Output the [X, Y] coordinate of the center of the cell containing the given text.  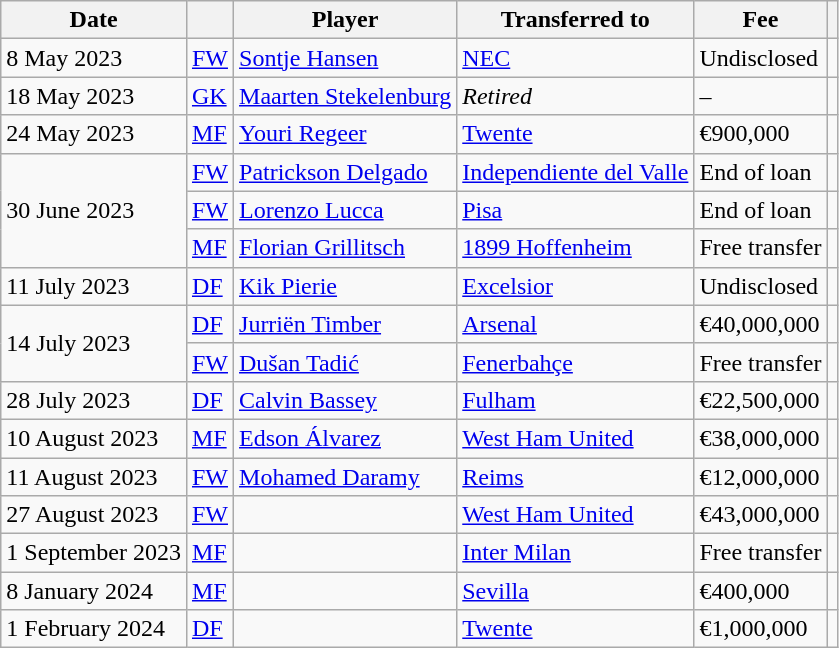
24 May 2023 [94, 134]
Jurriën Timber [346, 324]
1 September 2023 [94, 553]
€400,000 [760, 591]
Patrickson Delgado [346, 172]
€1,000,000 [760, 629]
€22,500,000 [760, 400]
Maarten Stekelenburg [346, 96]
Youri Regeer [346, 134]
1 February 2024 [94, 629]
10 August 2023 [94, 438]
Transferred to [576, 20]
18 May 2023 [94, 96]
Arsenal [576, 324]
€900,000 [760, 134]
11 August 2023 [94, 477]
– [760, 96]
Calvin Bassey [346, 400]
Lorenzo Lucca [346, 210]
Florian Grillitsch [346, 248]
28 July 2023 [94, 400]
Inter Milan [576, 553]
GK [210, 96]
Pisa [576, 210]
Excelsior [576, 286]
Mohamed Daramy [346, 477]
Sevilla [576, 591]
Independiente del Valle [576, 172]
Fee [760, 20]
Dušan Tadić [346, 362]
Edson Álvarez [346, 438]
30 June 2023 [94, 210]
8 May 2023 [94, 58]
€12,000,000 [760, 477]
Kik Pierie [346, 286]
8 January 2024 [94, 591]
NEC [576, 58]
€43,000,000 [760, 515]
Date [94, 20]
27 August 2023 [94, 515]
€40,000,000 [760, 324]
Fenerbahçe [576, 362]
Retired [576, 96]
Player [346, 20]
€38,000,000 [760, 438]
14 July 2023 [94, 343]
11 July 2023 [94, 286]
Sontje Hansen [346, 58]
1899 Hoffenheim [576, 248]
Fulham [576, 400]
Reims [576, 477]
